Detect which cell encompasses the target text, then output its (x, y) center coordinate. 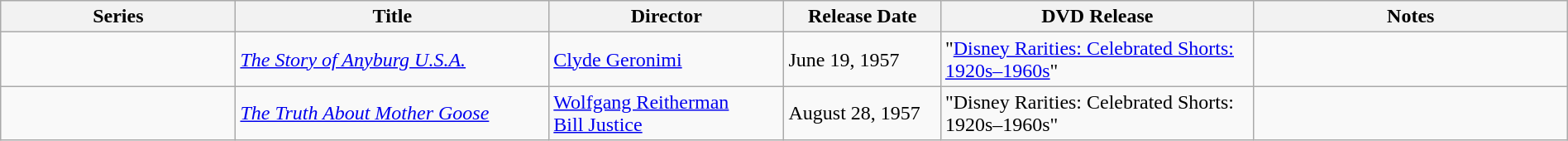
August 28, 1957 (862, 113)
DVD Release (1097, 17)
Notes (1411, 17)
Release Date (862, 17)
Director (667, 17)
The Truth About Mother Goose (392, 113)
The Story of Anyburg U.S.A. (392, 60)
June 19, 1957 (862, 60)
Series (118, 17)
Title (392, 17)
Wolfgang Reitherman Bill Justice (667, 113)
Clyde Geronimi (667, 60)
